Provide the [x, y] coordinate of the cell's center where the given text is located.  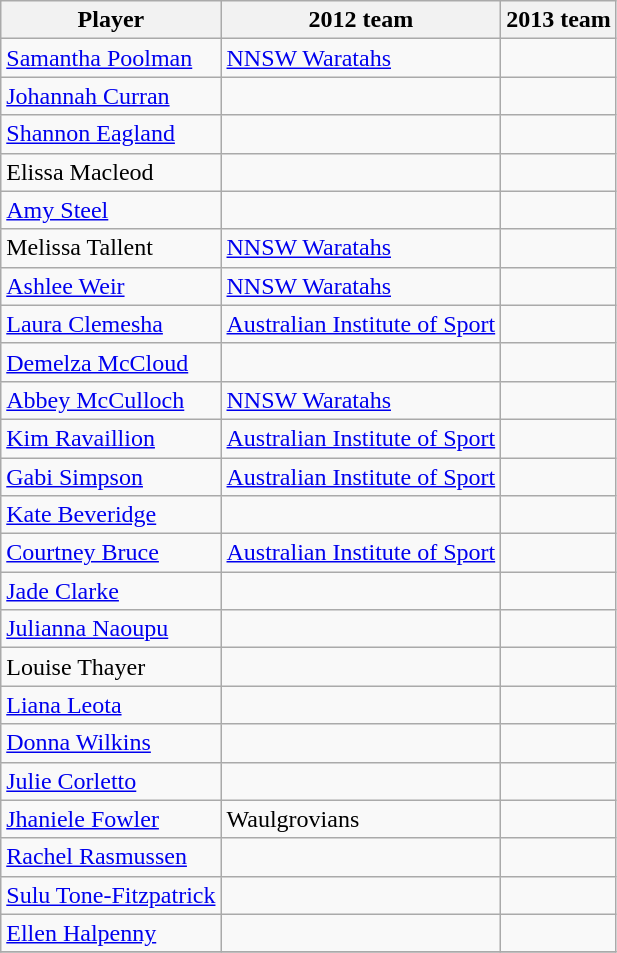
Courtney Bruce [111, 553]
Melissa Tallent [111, 248]
Liana Leota [111, 705]
Johannah Curran [111, 96]
2013 team [559, 20]
Abbey McCulloch [111, 400]
Shannon Eagland [111, 134]
Amy Steel [111, 210]
Rachel Rasmussen [111, 857]
Samantha Poolman [111, 58]
Kim Ravaillion [111, 438]
Donna Wilkins [111, 743]
Ellen Halpenny [111, 933]
Player [111, 20]
Demelza McCloud [111, 362]
Louise Thayer [111, 667]
Julie Corletto [111, 781]
Waulgrovians [361, 819]
Ashlee Weir [111, 286]
Elissa Macleod [111, 172]
Kate Beveridge [111, 515]
2012 team [361, 20]
Sulu Tone-Fitzpatrick [111, 895]
Gabi Simpson [111, 477]
Jade Clarke [111, 591]
Laura Clemesha [111, 324]
Jhaniele Fowler [111, 819]
Julianna Naoupu [111, 629]
